For the text-containing cell, return its midpoint in (x, y) coordinate format. 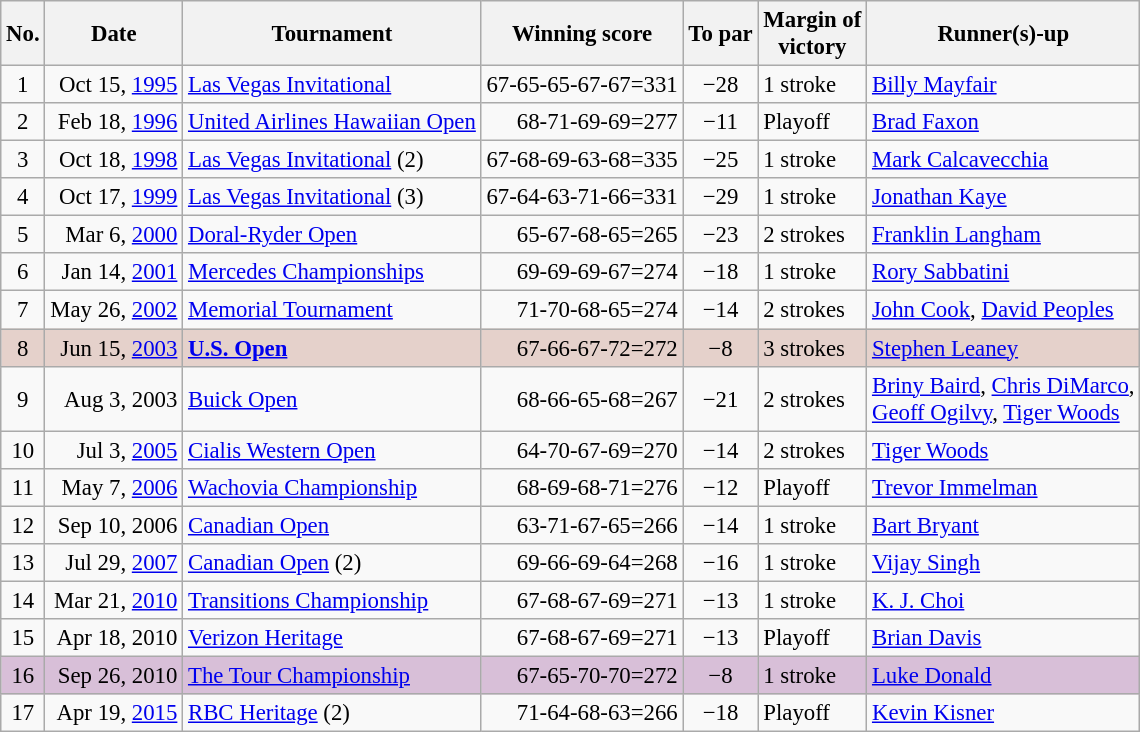
RBC Heritage (2) (332, 713)
−23 (720, 235)
15 (23, 638)
11 (23, 487)
Date (114, 34)
Apr 18, 2010 (114, 638)
Sep 26, 2010 (114, 675)
K. J. Choi (1004, 600)
John Cook, David Peoples (1004, 310)
67-66-67-72=272 (582, 348)
14 (23, 600)
Vijay Singh (1004, 563)
Oct 15, 1995 (114, 85)
Wachovia Championship (332, 487)
68-71-69-69=277 (582, 122)
Brad Faxon (1004, 122)
U.S. Open (332, 348)
65-67-68-65=265 (582, 235)
Briny Baird, Chris DiMarco, Geoff Ogilvy, Tiger Woods (1004, 398)
Buick Open (332, 398)
63-71-67-65=266 (582, 525)
67-65-70-70=272 (582, 675)
To par (720, 34)
Mar 21, 2010 (114, 600)
Franklin Langham (1004, 235)
Brian Davis (1004, 638)
13 (23, 563)
Jun 15, 2003 (114, 348)
Billy Mayfair (1004, 85)
Jonathan Kaye (1004, 197)
−29 (720, 197)
No. (23, 34)
Rory Sabbatini (1004, 273)
−11 (720, 122)
Jan 14, 2001 (114, 273)
64-70-67-69=270 (582, 450)
Luke Donald (1004, 675)
Aug 3, 2003 (114, 398)
8 (23, 348)
67-64-63-71-66=331 (582, 197)
6 (23, 273)
Las Vegas Invitational (332, 85)
Las Vegas Invitational (2) (332, 160)
Stephen Leaney (1004, 348)
71-64-68-63=266 (582, 713)
17 (23, 713)
Transitions Championship (332, 600)
Tiger Woods (1004, 450)
May 26, 2002 (114, 310)
−25 (720, 160)
Oct 17, 1999 (114, 197)
Runner(s)-up (1004, 34)
Sep 10, 2006 (114, 525)
71-70-68-65=274 (582, 310)
69-66-69-64=268 (582, 563)
3 (23, 160)
9 (23, 398)
16 (23, 675)
Jul 3, 2005 (114, 450)
Jul 29, 2007 (114, 563)
−12 (720, 487)
Canadian Open (2) (332, 563)
1 (23, 85)
−21 (720, 398)
Winning score (582, 34)
Doral-Ryder Open (332, 235)
Feb 18, 1996 (114, 122)
69-69-69-67=274 (582, 273)
Bart Bryant (1004, 525)
Mercedes Championships (332, 273)
10 (23, 450)
Margin ofvictory (812, 34)
3 strokes (812, 348)
Tournament (332, 34)
Trevor Immelman (1004, 487)
Verizon Heritage (332, 638)
7 (23, 310)
−16 (720, 563)
12 (23, 525)
Oct 18, 1998 (114, 160)
4 (23, 197)
Kevin Kisner (1004, 713)
−28 (720, 85)
68-69-68-71=276 (582, 487)
The Tour Championship (332, 675)
Mar 6, 2000 (114, 235)
Canadian Open (332, 525)
May 7, 2006 (114, 487)
Apr 19, 2015 (114, 713)
Las Vegas Invitational (3) (332, 197)
2 (23, 122)
Cialis Western Open (332, 450)
Memorial Tournament (332, 310)
5 (23, 235)
68-66-65-68=267 (582, 398)
Mark Calcavecchia (1004, 160)
67-65-65-67-67=331 (582, 85)
United Airlines Hawaiian Open (332, 122)
67-68-69-63-68=335 (582, 160)
